Scan for the cell matching the given text and deliver its [x, y] coordinate at center. 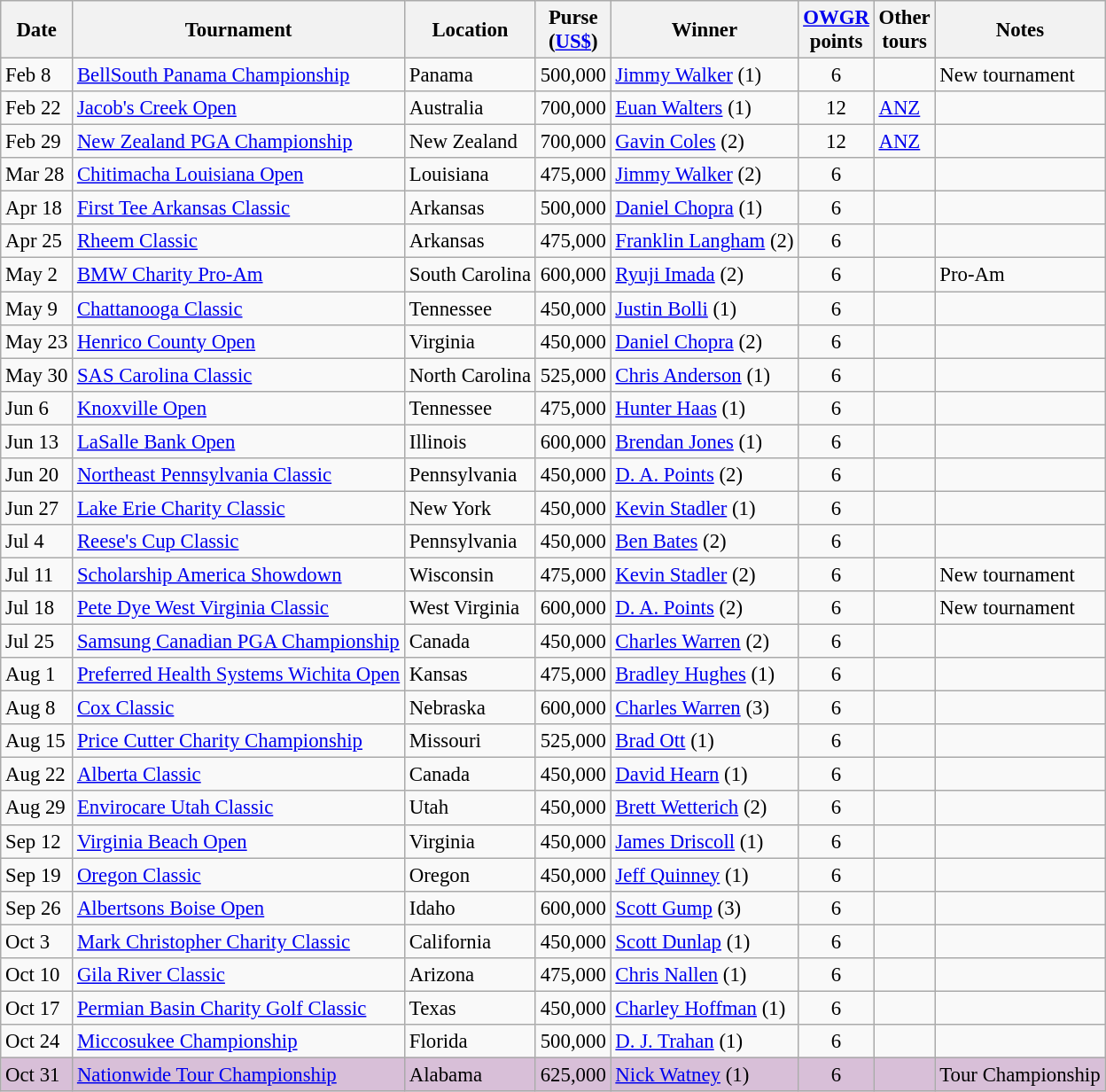
Hunter Haas (1) [705, 408]
Chris Anderson (1) [705, 375]
Oct 17 [37, 1008]
Location [471, 30]
Jul 4 [37, 542]
Oct 24 [37, 1041]
Arizona [471, 975]
Nick Watney (1) [705, 1074]
May 30 [37, 375]
SAS Carolina Classic [239, 375]
New Zealand [471, 142]
Jun 20 [37, 475]
Rheem Classic [239, 242]
North Carolina [471, 375]
Oct 10 [37, 975]
Oct 3 [37, 941]
Idaho [471, 908]
Purse(US$) [572, 30]
Preferred Health Systems Wichita Open [239, 675]
Chris Nallen (1) [705, 975]
Daniel Chopra (2) [705, 341]
Illinois [471, 441]
Ryuji Imada (2) [705, 275]
Apr 18 [37, 208]
Louisiana [471, 175]
Charley Hoffman (1) [705, 1008]
Gila River Classic [239, 975]
Albertsons Boise Open [239, 908]
Virginia Beach Open [239, 841]
May 2 [37, 275]
Kansas [471, 675]
Panama [471, 75]
Kevin Stadler (2) [705, 574]
Ben Bates (2) [705, 542]
Euan Walters (1) [705, 108]
Oct 31 [37, 1074]
Jun 13 [37, 441]
LaSalle Bank Open [239, 441]
Aug 22 [37, 775]
May 23 [37, 341]
Jimmy Walker (1) [705, 75]
Charles Warren (3) [705, 708]
Jul 18 [37, 608]
Scott Gump (3) [705, 908]
Notes [1020, 30]
Nationwide Tour Championship [239, 1074]
Jul 11 [37, 574]
Mark Christopher Charity Classic [239, 941]
Mar 28 [37, 175]
Feb 8 [37, 75]
Knoxville Open [239, 408]
Justin Bolli (1) [705, 308]
Wisconsin [471, 574]
Apr 25 [37, 242]
David Hearn (1) [705, 775]
OWGRpoints [837, 30]
Jun 6 [37, 408]
Alabama [471, 1074]
Jun 27 [37, 508]
Sep 12 [37, 841]
Permian Basin Charity Golf Classic [239, 1008]
Samsung Canadian PGA Championship [239, 642]
Tour Championship [1020, 1074]
Missouri [471, 741]
Utah [471, 808]
Feb 29 [37, 142]
Winner [705, 30]
New York [471, 508]
Oregon [471, 875]
Jacob's Creek Open [239, 108]
Cox Classic [239, 708]
Aug 8 [37, 708]
First Tee Arkansas Classic [239, 208]
Aug 15 [37, 741]
Pro-Am [1020, 275]
Daniel Chopra (1) [705, 208]
Pete Dye West Virginia Classic [239, 608]
Northeast Pennsylvania Classic [239, 475]
BellSouth Panama Championship [239, 75]
Gavin Coles (2) [705, 142]
Jul 25 [37, 642]
Chitimacha Louisiana Open [239, 175]
Charles Warren (2) [705, 642]
Jeff Quinney (1) [705, 875]
Oregon Classic [239, 875]
Texas [471, 1008]
New Zealand PGA Championship [239, 142]
Aug 1 [37, 675]
Scholarship America Showdown [239, 574]
West Virginia [471, 608]
Australia [471, 108]
BMW Charity Pro-Am [239, 275]
Bradley Hughes (1) [705, 675]
May 9 [37, 308]
Alberta Classic [239, 775]
South Carolina [471, 275]
Feb 22 [37, 108]
Othertours [904, 30]
Reese's Cup Classic [239, 542]
Lake Erie Charity Classic [239, 508]
Tournament [239, 30]
D. J. Trahan (1) [705, 1041]
Brad Ott (1) [705, 741]
Nebraska [471, 708]
Sep 26 [37, 908]
Brett Wetterich (2) [705, 808]
625,000 [572, 1074]
Kevin Stadler (1) [705, 508]
Florida [471, 1041]
Franklin Langham (2) [705, 242]
Aug 29 [37, 808]
Envirocare Utah Classic [239, 808]
James Driscoll (1) [705, 841]
California [471, 941]
Henrico County Open [239, 341]
Chattanooga Classic [239, 308]
Miccosukee Championship [239, 1041]
Scott Dunlap (1) [705, 941]
Sep 19 [37, 875]
Date [37, 30]
Brendan Jones (1) [705, 441]
Price Cutter Charity Championship [239, 741]
Jimmy Walker (2) [705, 175]
